Detect which cell encompasses the target text, then output its (X, Y) center coordinate. 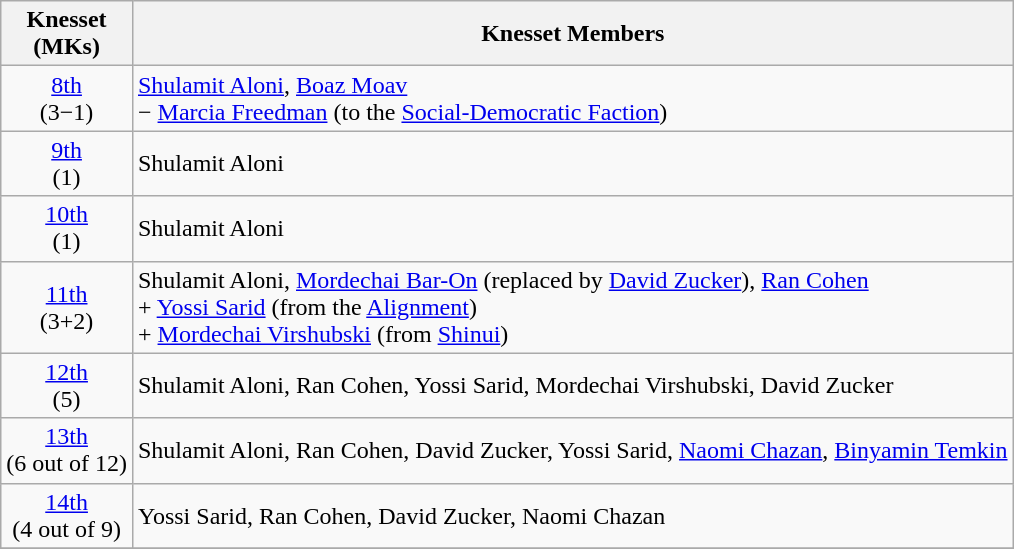
Shulamit Aloni, Boaz Moav− Marcia Freedman (to the Social-Democratic Faction) (572, 98)
Shulamit Aloni, Mordechai Bar-On (replaced by David Zucker), Ran Cohen+ Yossi Sarid (from the Alignment)+ Mordechai Virshubski (from Shinui) (572, 307)
Yossi Sarid, Ran Cohen, David Zucker, Naomi Chazan (572, 516)
Shulamit Aloni, Ran Cohen, David Zucker, Yossi Sarid, Naomi Chazan, Binyamin Temkin (572, 450)
10th(1) (67, 228)
12th(5) (67, 386)
14th(4 out of 9) (67, 516)
8th(3−1) (67, 98)
Shulamit Aloni, Ran Cohen, Yossi Sarid, Mordechai Virshubski, David Zucker (572, 386)
Knesset(MKs) (67, 34)
11th(3+2) (67, 307)
9th(1) (67, 164)
13th(6 out of 12) (67, 450)
Knesset Members (572, 34)
